For the text-containing cell, return its midpoint in [X, Y] coordinate format. 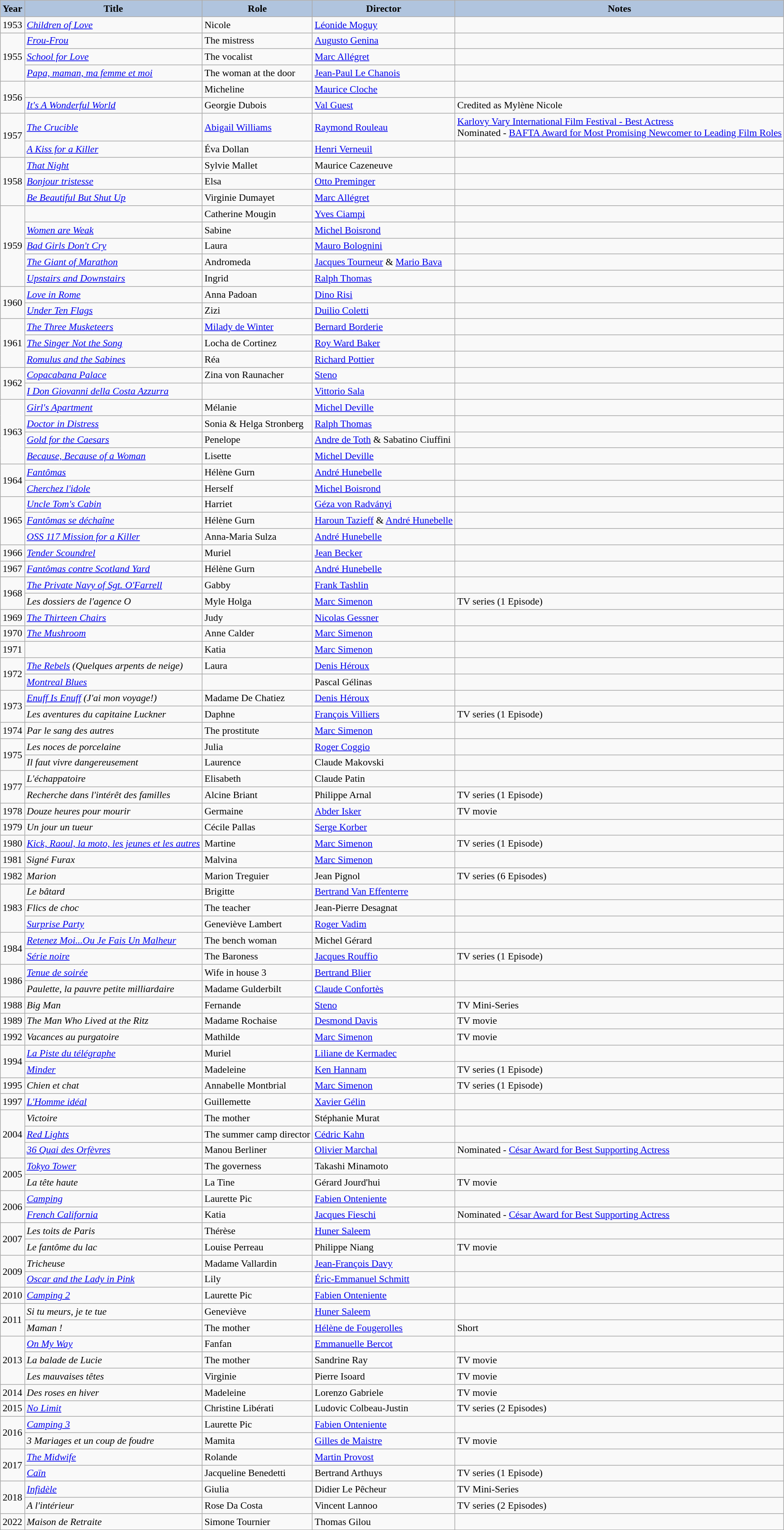
The Midwife [113, 1457]
The Thirteen Chairs [113, 618]
3 Mariages et un coup de foudre [113, 1441]
Les aventures du capitaine Luckner [113, 715]
2011 [13, 1320]
1974 [13, 731]
Fantômas se déchaîne [113, 521]
Marion Treguier [257, 876]
Short [619, 1328]
The Baroness [257, 957]
Simone Tournier [257, 1522]
Val Guest [384, 106]
Les mauvaises têtes [113, 1376]
Jacques Rouffio [384, 957]
Claude Confortès [384, 989]
1977 [13, 787]
1981 [13, 860]
Under Ten Flags [113, 311]
Henri Verneuil [384, 150]
Lisette [257, 456]
Fantômas [113, 472]
Recherche dans l'intérêt des familles [113, 795]
Martin Provost [384, 1457]
Sabine [257, 230]
Zina von Raunacher [257, 375]
Thérèse [257, 1231]
Thomas Gilou [384, 1522]
1964 [13, 480]
Les noces de porcelaine [113, 747]
1957 [13, 136]
Éric-Emmanuel Schmitt [384, 1279]
Cécile Pallas [257, 828]
1965 [13, 520]
Malvina [257, 860]
Vittorio Sala [384, 392]
Caïn [113, 1473]
Jean-Pierre Desagnat [384, 908]
Frou-Frou [113, 41]
Philippe Arnal [384, 795]
Director [384, 9]
1983 [13, 908]
Surprise Party [113, 925]
Stéphanie Murat [384, 1118]
I Don Giovanni della Costa Azzurra [113, 392]
Lily [257, 1279]
Doctor in Distress [113, 424]
Roy Ward Baker [384, 343]
The Three Musketeers [113, 327]
Madame De Chatiez [257, 698]
Geneviève Lambert [257, 925]
Des roses en hiver [113, 1393]
Jacques Tourneur & Mario Bava [384, 262]
Les toits de Paris [113, 1231]
Romulus and the Sabines [113, 359]
Love in Rome [113, 295]
Jean Pignol [384, 876]
Didier Le Pêcheur [384, 1490]
Paulette, la pauvre petite milliardaire [113, 989]
Jean-Paul Le Chanois [384, 73]
Victoire [113, 1118]
Jacqueline Benedetti [257, 1473]
Alcine Briant [257, 795]
Sonia & Helga Stronberg [257, 424]
Éva Dollan [257, 150]
TV series (6 Episodes) [619, 876]
Michel Gérard [384, 940]
Louise Perreau [257, 1247]
1994 [13, 1061]
Be Beautiful But Shut Up [113, 198]
Children of Love [113, 25]
Montreal Blues [113, 682]
Cédric Kahn [384, 1134]
Camping [113, 1199]
Judy [257, 618]
Ken Hannam [384, 1070]
1973 [13, 706]
Rolande [257, 1457]
Enuff Is Enuff (J'ai mon voyage!) [113, 698]
Wife in house 3 [257, 973]
Giulia [257, 1490]
Zizi [257, 311]
Camping 2 [113, 1296]
1984 [13, 948]
Le fantôme du lac [113, 1247]
School for Love [113, 57]
1961 [13, 344]
Abigail Williams [257, 128]
2005 [13, 1175]
Takashi Minamoto [384, 1167]
Il faut vivre dangereusement [113, 763]
Gilles de Maistre [384, 1441]
1960 [13, 303]
2010 [13, 1296]
Lorenzo Gabriele [384, 1393]
1968 [13, 594]
Les dossiers de l'agence O [113, 601]
The mistress [257, 41]
Copacabana Palace [113, 375]
Daphne [257, 715]
The woman at the door [257, 73]
1956 [13, 97]
Pascal Gélinas [384, 682]
François Villiers [384, 715]
Annabelle Montbrial [257, 1086]
Maurice Cloche [384, 89]
1988 [13, 1005]
Claude Patin [384, 779]
The Crucible [113, 128]
Tenue de soirée [113, 973]
La Tine [257, 1183]
Bonjour tristesse [113, 182]
The Mushroom [113, 634]
Haroun Tazieff & André Hunebelle [384, 521]
Bertrand Van Effenterre [384, 892]
Xavier Gélin [384, 1102]
Fantômas contre Scotland Yard [113, 569]
Ludovic Colbeau-Justin [384, 1409]
2022 [13, 1522]
Infidèle [113, 1490]
Andromeda [257, 262]
Rose Da Costa [257, 1506]
Credited as Mylène Nicole [619, 106]
Signé Furax [113, 860]
2007 [13, 1239]
1992 [13, 1037]
The prostitute [257, 731]
Tender Scoundrel [113, 553]
La Piste du télégraphe [113, 1054]
Notes [619, 9]
Bernard Borderie [384, 327]
Desmond Davis [384, 1021]
2014 [13, 1393]
Raymond Rouleau [384, 128]
Maison de Retraite [113, 1522]
Upstairs and Downstairs [113, 279]
Tricheuse [113, 1264]
Madame Vallardin [257, 1264]
Hélène de Fougerolles [384, 1328]
Claude Makovski [384, 763]
Locha de Cortinez [257, 343]
Fernande [257, 1005]
Mathilde [257, 1037]
Mélanie [257, 408]
The Private Navy of Sgt. O'Farrell [113, 586]
Nicole [257, 25]
Par le sang des autres [113, 731]
Bertrand Arthuys [384, 1473]
1969 [13, 618]
Guillemette [257, 1102]
Roger Coggio [384, 747]
Retenez Moi...Ou Je Fais Un Malheur [113, 940]
Pierre Isoard [384, 1376]
Catherine Mougin [257, 214]
1978 [13, 811]
1967 [13, 569]
The Giant of Marathon [113, 262]
Mamita [257, 1441]
Jean Becker [384, 553]
2018 [13, 1497]
Anna Padoan [257, 295]
Girl's Apartment [113, 408]
A Kiss for a Killer [113, 150]
Ingrid [257, 279]
Virginie Dumayet [257, 198]
That Night [113, 165]
Roger Vadim [384, 925]
2015 [13, 1409]
Martine [257, 844]
Liliane de Kermadec [384, 1054]
No Limit [113, 1409]
Herself [257, 489]
Marion [113, 876]
1959 [13, 246]
Micheline [257, 89]
La balade de Lucie [113, 1361]
Augusto Genina [384, 41]
Because, Because of a Woman [113, 456]
Cherchez l'idole [113, 489]
1958 [13, 181]
Uncle Tom's Cabin [113, 504]
Germaine [257, 811]
1979 [13, 828]
1955 [13, 57]
On My Way [113, 1344]
Kick, Raoul, la moto, les jeunes et les autres [113, 844]
1975 [13, 755]
Christine Libérati [257, 1409]
Role [257, 9]
Georgie Dubois [257, 106]
Vincent Lannoo [384, 1506]
Myle Holga [257, 601]
Mauro Bolognini [384, 246]
1972 [13, 674]
Serge Korber [384, 828]
Harriet [257, 504]
Camping 3 [113, 1425]
2006 [13, 1206]
Philippe Niang [384, 1247]
2016 [13, 1433]
Elsa [257, 182]
The Rebels (Quelques arpents de neige) [113, 666]
Title [113, 9]
1997 [13, 1102]
Maman ! [113, 1328]
The Singer Not the Song [113, 343]
1989 [13, 1021]
Minder [113, 1070]
1980 [13, 844]
Oscar and the Lady in Pink [113, 1279]
Otto Preminger [384, 182]
The governess [257, 1167]
Anne Calder [257, 634]
The Man Who Lived at the Ritz [113, 1021]
Géza von Radványi [384, 504]
Un jour un tueur [113, 828]
OSS 117 Mission for a Killer [113, 537]
Penelope [257, 440]
Sandrine Ray [384, 1361]
Karlovy Vary International Film Festival - Best ActressNominated - BAFTA Award for Most Promising Newcomer to Leading Film Roles [619, 128]
The teacher [257, 908]
Emmanuelle Bercot [384, 1344]
1986 [13, 981]
Red Lights [113, 1134]
Women are Weak [113, 230]
2009 [13, 1272]
Manou Berliner [257, 1150]
The bench woman [257, 940]
Madame Gulderbilt [257, 989]
2013 [13, 1361]
Gold for the Caesars [113, 440]
Milady de Winter [257, 327]
Year [13, 9]
2004 [13, 1134]
Douze heures pour mourir [113, 811]
It's A Wonderful World [113, 106]
L'échappatoire [113, 779]
2017 [13, 1465]
Dino Risi [384, 295]
1966 [13, 553]
1953 [13, 25]
Vacances au purgatoire [113, 1037]
Série noire [113, 957]
1970 [13, 634]
Tokyo Tower [113, 1167]
Duilio Coletti [384, 311]
Richard Pottier [384, 359]
Julia [257, 747]
Geneviève [257, 1312]
Anna-Maria Sulza [257, 537]
Bad Girls Don't Cry [113, 246]
Le bâtard [113, 892]
Brigitte [257, 892]
L'Homme idéal [113, 1102]
Bertrand Blier [384, 973]
Madame Rochaise [257, 1021]
1963 [13, 432]
Laurence [257, 763]
Papa, maman, ma femme et moi [113, 73]
The vocalist [257, 57]
Réa [257, 359]
Andre de Toth & Sabatino Ciuffini [384, 440]
1962 [13, 383]
Gabby [257, 586]
Jacques Fieschi [384, 1215]
Abder Isker [384, 811]
Yves Ciampi [384, 214]
Si tu meurs, je te tue [113, 1312]
Chien et chat [113, 1086]
36 Quai des Orfèvres [113, 1150]
Nicolas Gessner [384, 618]
1971 [13, 650]
1982 [13, 876]
Maurice Cazeneuve [384, 165]
Sylvie Mallet [257, 165]
1995 [13, 1086]
French California [113, 1215]
Virginie [257, 1376]
La tête haute [113, 1183]
Olivier Marchal [384, 1150]
Léonide Moguy [384, 25]
Fanfan [257, 1344]
The summer camp director [257, 1134]
Frank Tashlin [384, 586]
Flics de choc [113, 908]
Big Man [113, 1005]
Jean-François Davy [384, 1264]
Elisabeth [257, 779]
Gérard Jourd'hui [384, 1183]
A l'intérieur [113, 1506]
